For the text-containing cell, return its midpoint in (X, Y) coordinate format. 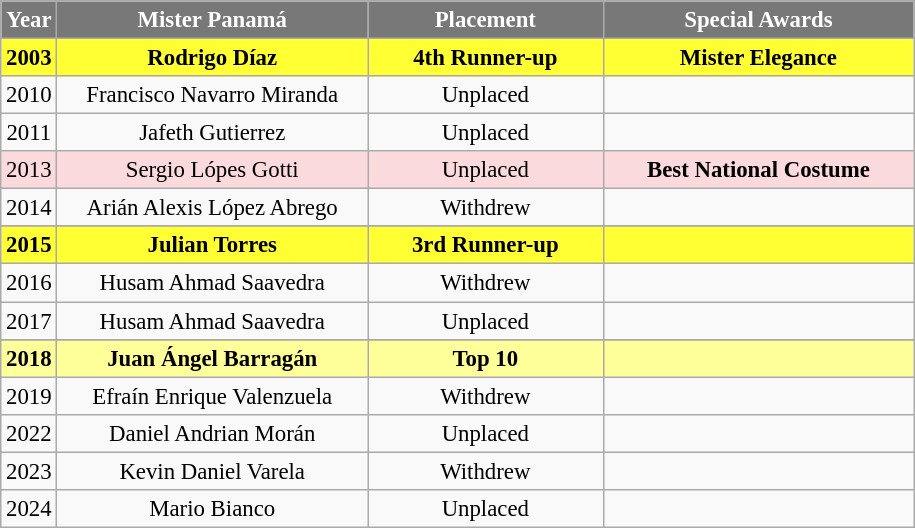
Placement (486, 20)
2003 (29, 58)
2011 (29, 133)
Julian Torres (212, 245)
Jafeth Gutierrez (212, 133)
3rd Runner-up (486, 245)
Efraín Enrique Valenzuela (212, 396)
Top 10 (486, 358)
2015 (29, 245)
4th Runner-up (486, 58)
Best National Costume (758, 170)
2010 (29, 95)
Mario Bianco (212, 509)
2019 (29, 396)
2023 (29, 471)
Special Awards (758, 20)
2024 (29, 509)
2013 (29, 170)
Kevin Daniel Varela (212, 471)
Mister Panamá (212, 20)
2017 (29, 321)
Year (29, 20)
Sergio Lópes Gotti (212, 170)
2018 (29, 358)
Juan Ángel Barragán (212, 358)
Mister Elegance (758, 58)
Arián Alexis López Abrego (212, 208)
2016 (29, 283)
2022 (29, 433)
Francisco Navarro Miranda (212, 95)
Rodrigo Díaz (212, 58)
Daniel Andrian Morán (212, 433)
2014 (29, 208)
